Capture the cell that displays the provided text and extract its [x, y] central coordinate. 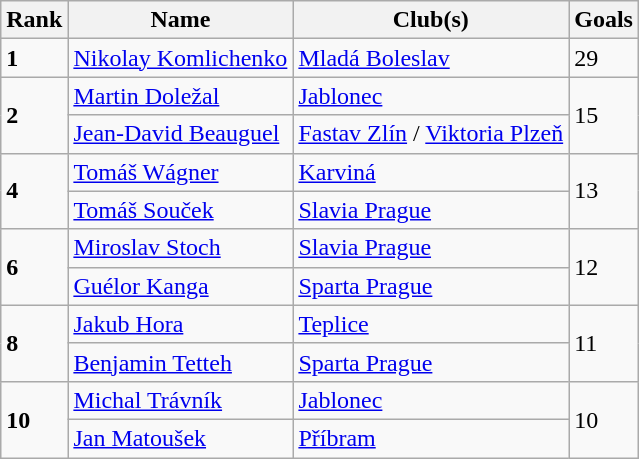
4 [34, 191]
Name [180, 20]
Goals [604, 20]
Guélor Kanga [180, 286]
Jan Matoušek [180, 438]
Mladá Boleslav [431, 58]
29 [604, 58]
Benjamin Tetteh [180, 362]
2 [34, 115]
Příbram [431, 438]
13 [604, 191]
11 [604, 343]
1 [34, 58]
12 [604, 267]
Fastav Zlín / Viktoria Plzeň [431, 134]
Rank [34, 20]
Jean-David Beauguel [180, 134]
Teplice [431, 324]
15 [604, 115]
Martin Doležal [180, 96]
Tomáš Wágner [180, 172]
Nikolay Komlichenko [180, 58]
Miroslav Stoch [180, 248]
Tomáš Souček [180, 210]
Michal Trávník [180, 400]
6 [34, 267]
Jakub Hora [180, 324]
Karviná [431, 172]
Club(s) [431, 20]
8 [34, 343]
